Output the (X, Y) coordinate of the center of the cell containing the given text.  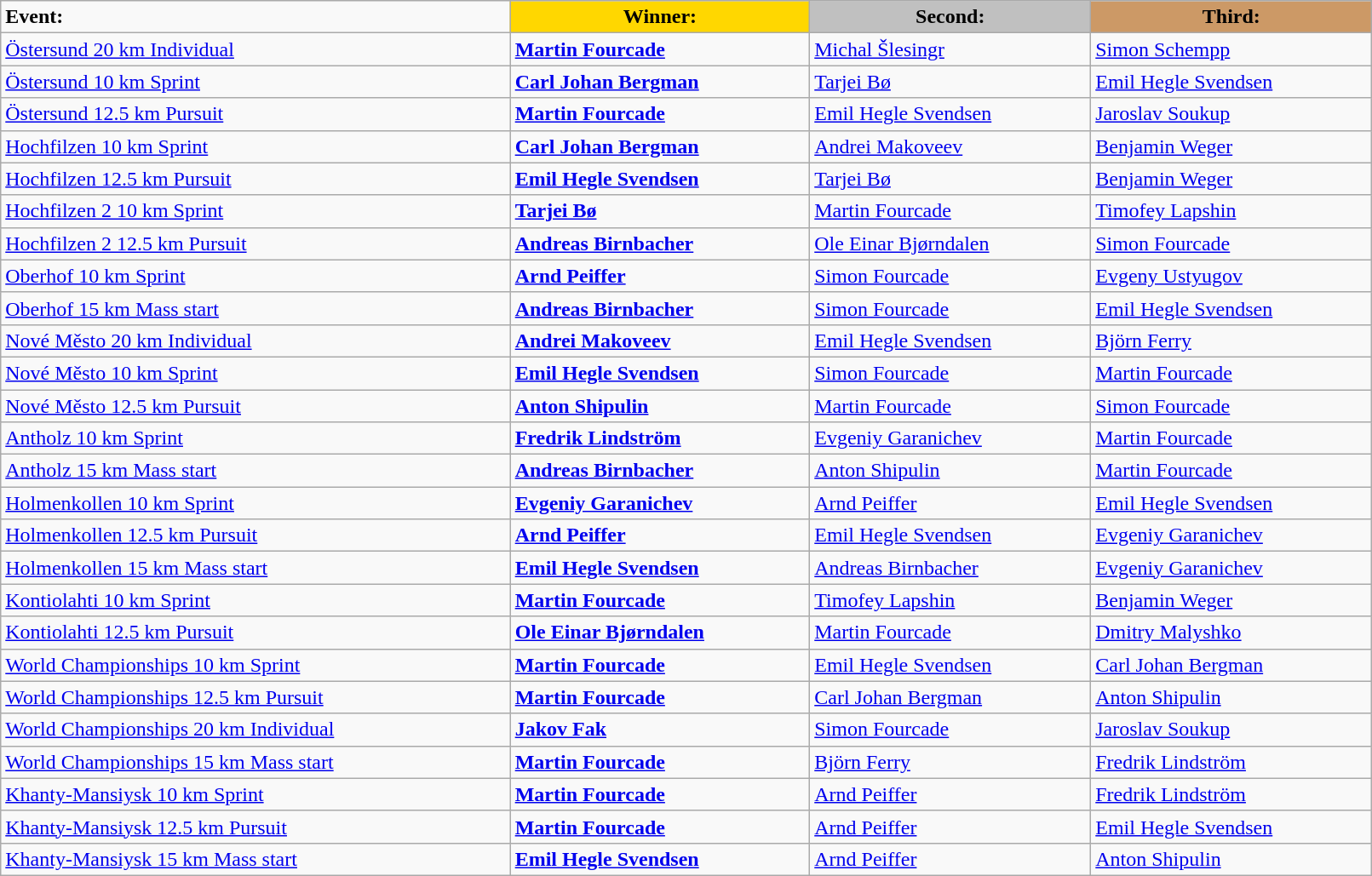
Östersund 20 km Individual (255, 49)
Evgeny Ustyugov (1231, 276)
Oberhof 10 km Sprint (255, 276)
Second: (950, 17)
Holmenkollen 10 km Sprint (255, 503)
Khanty-Mansiysk 12.5 km Pursuit (255, 827)
Michal Šlesingr (950, 49)
Antholz 10 km Sprint (255, 438)
Jakov Fak (660, 730)
Hochfilzen 2 10 km Sprint (255, 211)
World Championships 12.5 km Pursuit (255, 697)
Khanty-Mansiysk 15 km Mass start (255, 859)
Kontiolahti 10 km Sprint (255, 600)
Nové Město 10 km Sprint (255, 373)
Hochfilzen 2 12.5 km Pursuit (255, 243)
Östersund 10 km Sprint (255, 82)
Event: (255, 17)
Oberhof 15 km Mass start (255, 308)
Hochfilzen 10 km Sprint (255, 146)
Holmenkollen 12.5 km Pursuit (255, 535)
Nové Město 12.5 km Pursuit (255, 406)
Holmenkollen 15 km Mass start (255, 568)
Nové Město 20 km Individual (255, 341)
World Championships 10 km Sprint (255, 665)
Dmitry Malyshko (1231, 633)
Winner: (660, 17)
Simon Schempp (1231, 49)
Antholz 15 km Mass start (255, 471)
World Championships 15 km Mass start (255, 762)
Östersund 12.5 km Pursuit (255, 114)
World Championships 20 km Individual (255, 730)
Khanty-Mansiysk 10 km Sprint (255, 794)
Third: (1231, 17)
Hochfilzen 12.5 km Pursuit (255, 179)
Kontiolahti 12.5 km Pursuit (255, 633)
